Provide the (X, Y) coordinate of the cell's center where the given text is located.  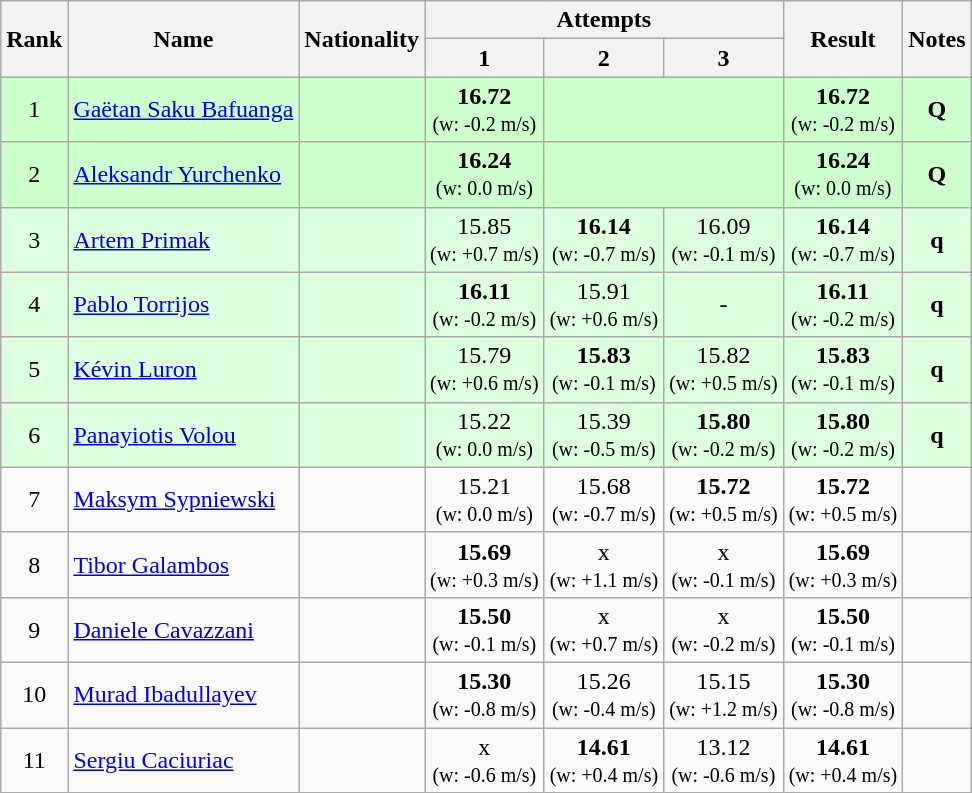
6 (34, 434)
8 (34, 564)
Aleksandr Yurchenko (184, 174)
15.21 (w: 0.0 m/s) (485, 500)
15.22 (w: 0.0 m/s) (485, 434)
7 (34, 500)
Nationality (362, 39)
Gaëtan Saku Bafuanga (184, 110)
11 (34, 760)
Rank (34, 39)
16.09 (w: -0.1 m/s) (724, 240)
Kévin Luron (184, 370)
x (w: -0.6 m/s) (485, 760)
Attempts (604, 20)
Pablo Torrijos (184, 304)
15.15 (w: +1.2 m/s) (724, 694)
x (w: +0.7 m/s) (604, 630)
10 (34, 694)
15.26 (w: -0.4 m/s) (604, 694)
15.68 (w: -0.7 m/s) (604, 500)
15.39 (w: -0.5 m/s) (604, 434)
x (w: -0.2 m/s) (724, 630)
- (724, 304)
x (w: -0.1 m/s) (724, 564)
Result (843, 39)
Murad Ibadullayev (184, 694)
9 (34, 630)
13.12 (w: -0.6 m/s) (724, 760)
Tibor Galambos (184, 564)
Name (184, 39)
15.79 (w: +0.6 m/s) (485, 370)
Sergiu Caciuriac (184, 760)
Panayiotis Volou (184, 434)
5 (34, 370)
Daniele Cavazzani (184, 630)
Maksym Sypniewski (184, 500)
Notes (937, 39)
15.85 (w: +0.7 m/s) (485, 240)
15.82 (w: +0.5 m/s) (724, 370)
x (w: +1.1 m/s) (604, 564)
4 (34, 304)
15.91 (w: +0.6 m/s) (604, 304)
Artem Primak (184, 240)
